For the text-containing cell, return its midpoint in (X, Y) coordinate format. 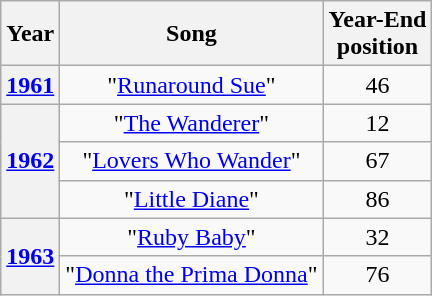
"Ruby Baby" (192, 237)
86 (378, 199)
76 (378, 275)
Song (192, 34)
"Runaround Sue" (192, 85)
46 (378, 85)
12 (378, 123)
1963 (30, 256)
"The Wanderer" (192, 123)
"Little Diane" (192, 199)
1962 (30, 161)
"Lovers Who Wander" (192, 161)
"Donna the Prima Donna" (192, 275)
67 (378, 161)
32 (378, 237)
1961 (30, 85)
Year-Endposition (378, 34)
Year (30, 34)
